Detect which cell encompasses the target text, then output its (x, y) center coordinate. 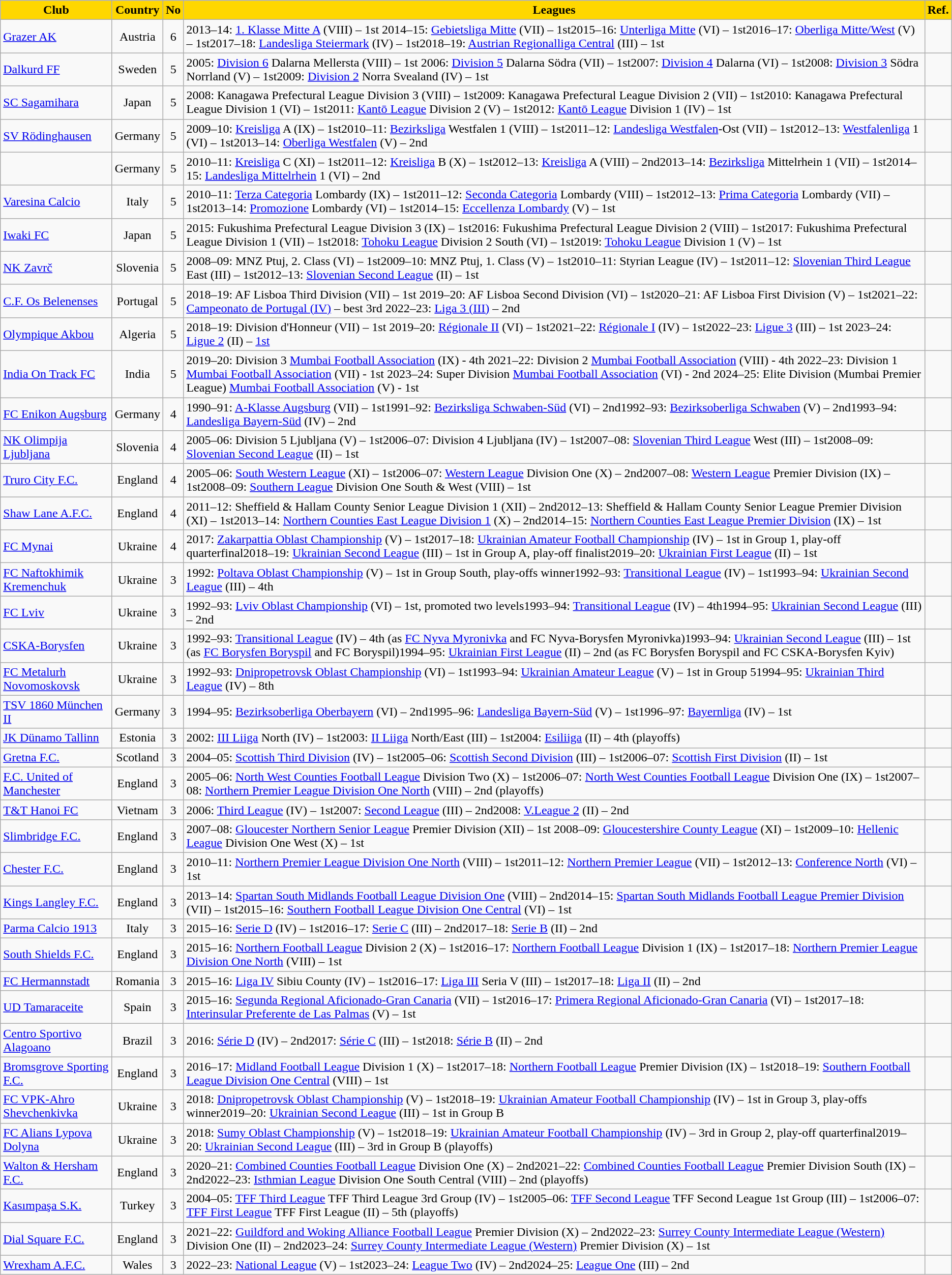
Wrexham A.F.C. (56, 1265)
Country (137, 10)
Walton & Hersham F.C. (56, 1173)
Shaw Lane A.F.C. (56, 514)
CSKA-Borysfen (56, 646)
Turkey (137, 1205)
1994–95: Bezirksoberliga Oberbayern (VI) – 2nd1995–96: Landesliga Bayern-Süd (V) – 1st1996–97: Bayernliga (IV) – 1st (554, 712)
Olympique Akbou (56, 334)
SV Rödinghausen (56, 135)
FC Hermannstadt (56, 981)
FC VPK-Ahro Shevchenkivka (56, 1107)
Dial Square F.C. (56, 1239)
C.F. Os Belenenses (56, 301)
JK Dünamo Tallinn (56, 738)
Varesina Calcio (56, 201)
Estonia (137, 738)
Ref. (938, 10)
2010–11: Northern Premier League Division One North (VIII) – 1st2011–12: Northern Premier League (VII) – 1st2012–13: Conference North (VI) – 1st (554, 869)
Iwaki FC (56, 235)
2015–16: Liga IV Sibiu County (IV) – 1st2016–17: Liga III Seria V (III) – 1st2017–18: Liga II (II) – 2nd (554, 981)
2022–23: National League (V) – 1st2023–24: League Two (IV) – 2nd2024–25: League One (III) – 2nd (554, 1265)
Spain (137, 1007)
Parma Calcio 1913 (56, 929)
FC Metalurh Novomoskovsk (56, 678)
TSV 1860 München II (56, 712)
Dalkurd FF (56, 69)
Chester F.C. (56, 869)
Romania (137, 981)
Algeria (137, 334)
2002: III Liiga North (IV) – 1st2003: II Liiga North/East (III) – 1st2004: Esiliiga (II) – 4th (playoffs) (554, 738)
SC Sagamihara (56, 103)
2006: Third League (IV) – 1st2007: Second League (III) – 2nd2008: V.League 2 (II) – 2nd (554, 810)
F.C. United of Manchester (56, 783)
Vietnam (137, 810)
Club (56, 10)
Kasımpaşa S.K. (56, 1205)
T&T Hanoi FC (56, 810)
Leagues (554, 10)
Grazer AK (56, 37)
UD Tamaraceite (56, 1007)
FC Alians Lypova Dolyna (56, 1139)
No (173, 10)
Brazil (137, 1041)
2015–16: Serie D (IV) – 1st2016–17: Serie C (III) – 2nd2017–18: Serie B (II) – 2nd (554, 929)
India (137, 374)
Slimbridge F.C. (56, 836)
South Shields F.C. (56, 955)
2016: Série D (IV) – 2nd2017: Série C (III) – 1st2018: Série B (II) – 2nd (554, 1041)
Centro Sportivo Alagoano (56, 1041)
Bromsgrove Sporting F.C. (56, 1073)
Sweden (137, 69)
FC Enikon Augsburg (56, 414)
Scotland (137, 757)
Truro City F.C. (56, 480)
FC Naftokhimik Kremenchuk (56, 580)
2004–05: Scottish Third Division (IV) – 1st2005–06: Scottish Second Division (III) – 1st2006–07: Scottish First Division (II) – 1st (554, 757)
FC Mynai (56, 546)
Kings Langley F.C. (56, 902)
NK Olimpija Ljubljana (56, 448)
Gretna F.C. (56, 757)
Portugal (137, 301)
India On Track FC (56, 374)
Austria (137, 37)
6 (173, 37)
1992–93: Lviv Oblast Championship (VI) – 1st, promoted two levels1993–94: Transitional League (IV) – 4th1994–95: Ukrainian Second League (III) – 2nd (554, 612)
Wales (137, 1265)
FC Lviv (56, 612)
NK Zavrč (56, 268)
